Output the [X, Y] coordinate of the center of the cell containing the given text.  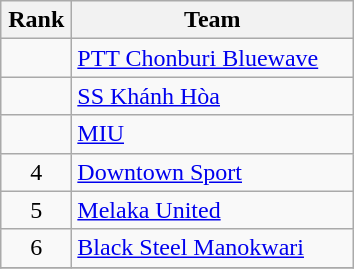
MIU [212, 134]
SS Khánh Hòa [212, 96]
Melaka United [212, 210]
4 [36, 172]
5 [36, 210]
PTT Chonburi Bluewave [212, 58]
6 [36, 248]
Team [212, 20]
Black Steel Manokwari [212, 248]
Rank [36, 20]
Downtown Sport [212, 172]
